Find where the given text appears and provide that cell's center as (x, y) coordinate. 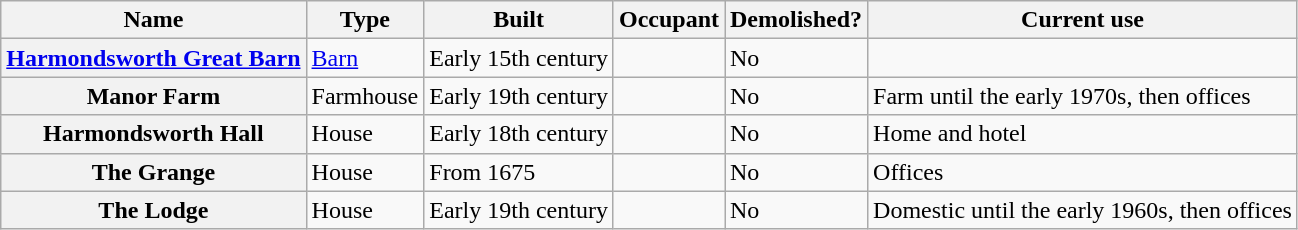
Built (519, 20)
Domestic until the early 1960s, then offices (1083, 210)
Home and hotel (1083, 134)
Demolished? (796, 20)
Name (154, 20)
Manor Farm (154, 96)
Occupant (668, 20)
Offices (1083, 172)
Harmondsworth Great Barn (154, 58)
Farmhouse (365, 96)
Early 18th century (519, 134)
Early 15th century (519, 58)
Current use (1083, 20)
Farm until the early 1970s, then offices (1083, 96)
Type (365, 20)
From 1675 (519, 172)
The Lodge (154, 210)
The Grange (154, 172)
Barn (365, 58)
Harmondsworth Hall (154, 134)
